Return the [X, Y] coordinate for the center point of the cell that contains the specified text.  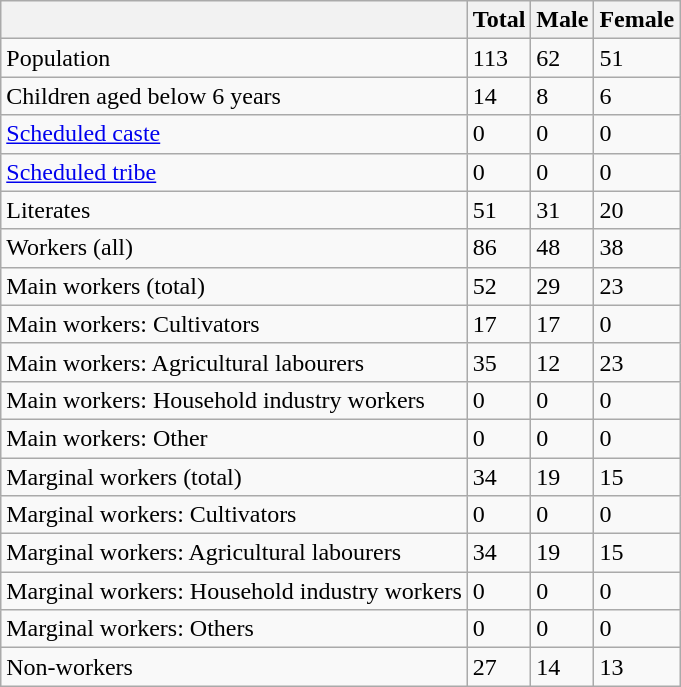
Marginal workers: Others [234, 629]
31 [562, 210]
38 [637, 248]
Scheduled caste [234, 134]
6 [637, 96]
Scheduled tribe [234, 172]
13 [637, 667]
Literates [234, 210]
Female [637, 20]
Main workers: Other [234, 438]
Marginal workers: Agricultural labourers [234, 553]
62 [562, 58]
Main workers (total) [234, 286]
Marginal workers: Cultivators [234, 515]
Children aged below 6 years [234, 96]
8 [562, 96]
48 [562, 248]
113 [499, 58]
52 [499, 286]
Male [562, 20]
Marginal workers: Household industry workers [234, 591]
29 [562, 286]
20 [637, 210]
Main workers: Household industry workers [234, 400]
Workers (all) [234, 248]
Total [499, 20]
Main workers: Agricultural labourers [234, 362]
12 [562, 362]
Marginal workers (total) [234, 477]
35 [499, 362]
27 [499, 667]
86 [499, 248]
Main workers: Cultivators [234, 324]
Population [234, 58]
Non-workers [234, 667]
